Extract the [x, y] coordinate from the center of the cell holding the provided text.  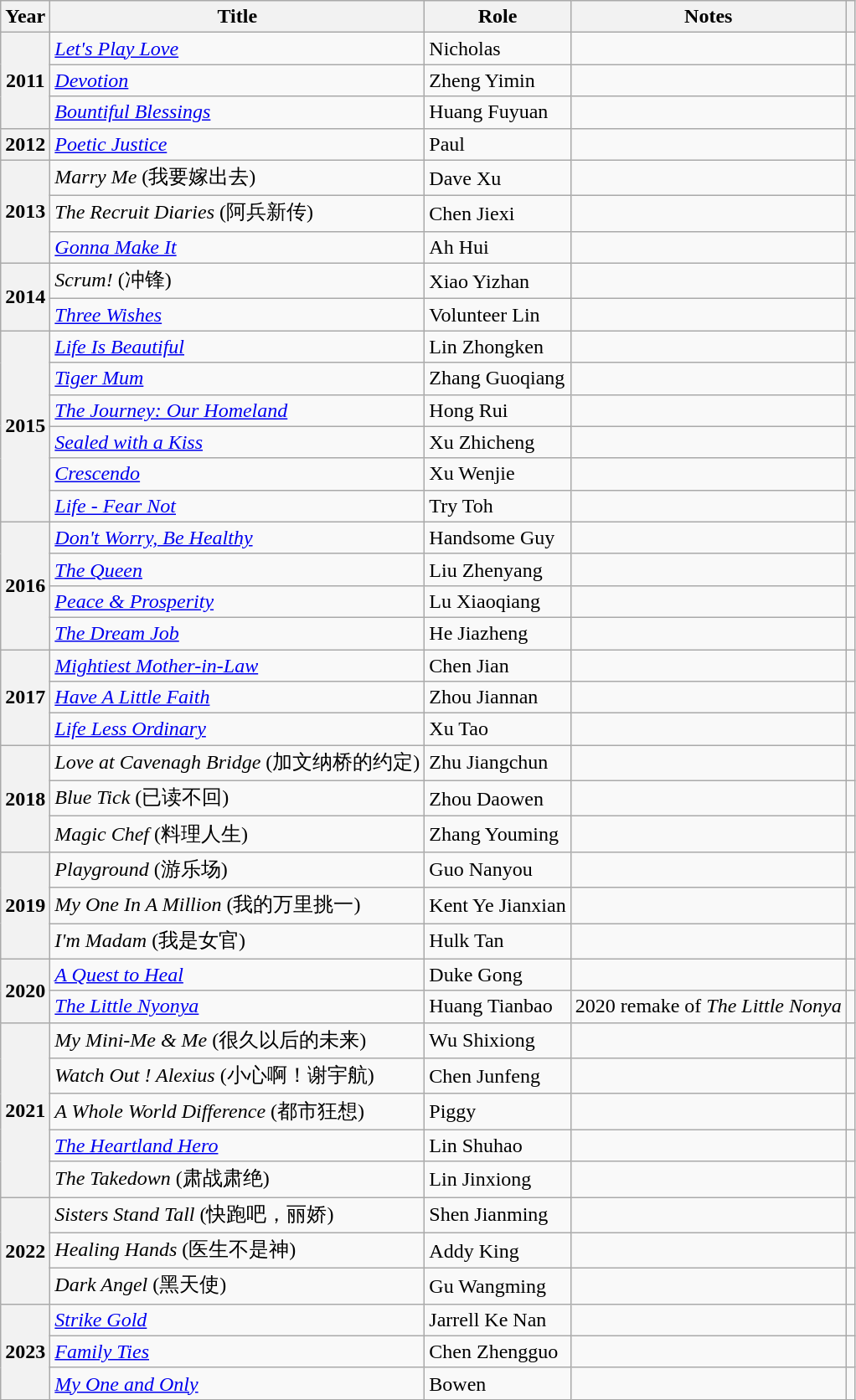
2023 [25, 1351]
2021 [25, 1109]
I'm Madam (我是女官) [238, 941]
Crescendo [238, 474]
Tiger Mum [238, 378]
The Heartland Hero [238, 1145]
2018 [25, 799]
Poetic Justice [238, 144]
Duke Gong [498, 975]
Hong Rui [498, 410]
Xiao Yizhan [498, 281]
Bowen [498, 1383]
He Jiazheng [498, 633]
Xu Wenjie [498, 474]
Blue Tick (已读不回) [238, 799]
Life Less Ordinary [238, 729]
Addy King [498, 1251]
Strike Gold [238, 1320]
Healing Hands (医生不是神) [238, 1251]
2017 [25, 697]
Zhu Jiangchun [498, 764]
2015 [25, 426]
Life Is Beautiful [238, 347]
Dave Xu [498, 178]
Mightiest Mother-in-Law [238, 666]
2019 [25, 905]
Zhang Youming [498, 834]
Zhou Daowen [498, 799]
Life - Fear Not [238, 506]
Chen Junfeng [498, 1077]
The Queen [238, 569]
Hulk Tan [498, 941]
Kent Ye Jianxian [498, 906]
Volunteer Lin [498, 315]
Gonna Make It [238, 247]
Lin Zhongken [498, 347]
Chen Zhengguo [498, 1351]
2022 [25, 1251]
The Recruit Diaries (阿兵新传) [238, 214]
My One and Only [238, 1383]
Lu Xiaoqiang [498, 601]
Try Toh [498, 506]
Gu Wangming [498, 1286]
Let's Play Love [238, 49]
Chen Jian [498, 666]
Magic Chef (料理人生) [238, 834]
Huang Fuyuan [498, 112]
Devotion [238, 80]
Playground (游乐场) [238, 869]
The Dream Job [238, 633]
The Takedown (肃战肃绝) [238, 1179]
Handsome Guy [498, 538]
2014 [25, 296]
Three Wishes [238, 315]
Ah Hui [498, 247]
The Little Nyonya [238, 1006]
Peace & Prosperity [238, 601]
Zhou Jiannan [498, 697]
Sealed with a Kiss [238, 442]
Family Ties [238, 1351]
Liu Zhenyang [498, 569]
Scrum! (冲锋) [238, 281]
The Journey: Our Homeland [238, 410]
A Whole World Difference (都市狂想) [238, 1112]
Sisters Stand Tall (快跑吧，丽娇) [238, 1216]
2020 remake of The Little Nonya [709, 1006]
Marry Me (我要嫁出去) [238, 178]
2012 [25, 144]
2013 [25, 211]
Wu Shixiong [498, 1040]
Xu Tao [498, 729]
My One In A Million (我的万里挑一) [238, 906]
Guo Nanyou [498, 869]
Notes [709, 17]
Role [498, 17]
2020 [25, 991]
Xu Zhicheng [498, 442]
Lin Jinxiong [498, 1179]
Huang Tianbao [498, 1006]
2011 [25, 80]
Love at Cavenagh Bridge (加文纳桥的约定) [238, 764]
Watch Out ! Alexius (小心啊！谢宇航) [238, 1077]
2016 [25, 585]
Have A Little Faith [238, 697]
Year [25, 17]
Paul [498, 144]
My Mini-Me & Me (很久以后的未来) [238, 1040]
Piggy [498, 1112]
Bountiful Blessings [238, 112]
Jarrell Ke Nan [498, 1320]
Dark Angel (黑天使) [238, 1286]
Title [238, 17]
Don't Worry, Be Healthy [238, 538]
Zheng Yimin [498, 80]
Nicholas [498, 49]
Lin Shuhao [498, 1145]
Zhang Guoqiang [498, 378]
A Quest to Heal [238, 975]
Shen Jianming [498, 1216]
Chen Jiexi [498, 214]
